Pinpoint the cell where the given text exists, returning its (X, Y) midpoint coordinate. 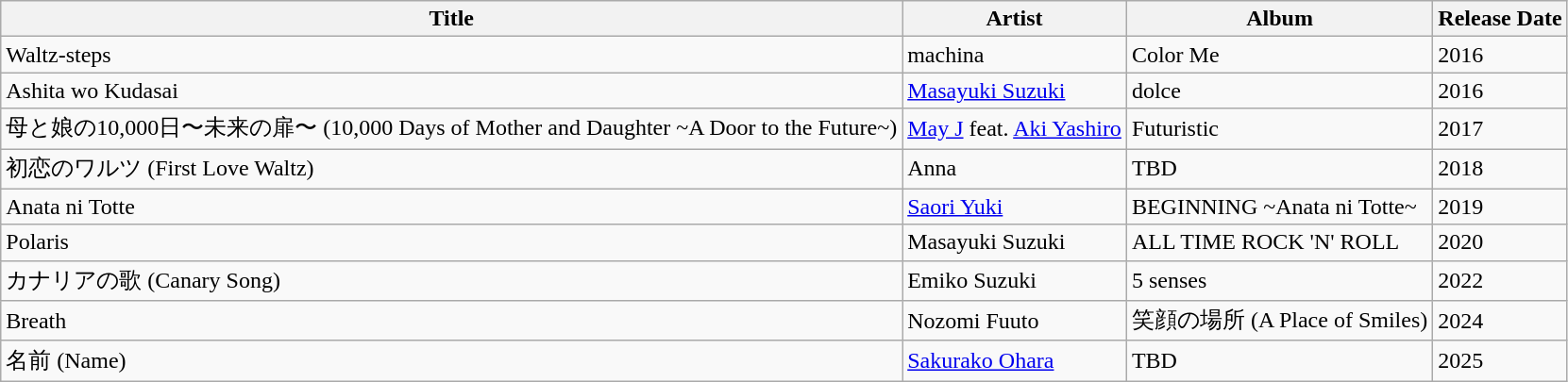
Emiko Suzuki (1015, 281)
dolce (1279, 91)
Anata ni Totte (451, 207)
名前 (Name) (451, 360)
Title (451, 19)
2019 (1500, 207)
Color Me (1279, 55)
2024 (1500, 321)
Release Date (1500, 19)
Waltz-steps (451, 55)
2017 (1500, 128)
machina (1015, 55)
Sakurako Ohara (1015, 360)
2018 (1500, 170)
Futuristic (1279, 128)
5 senses (1279, 281)
Ashita wo Kudasai (451, 91)
2022 (1500, 281)
初恋のワルツ (First Love Waltz) (451, 170)
2025 (1500, 360)
母と娘の10,000日〜未来の扉〜 (10,000 Days of Mother and Daughter ~A Door to the Future~) (451, 128)
笑顔の場所 (A Place of Smiles) (1279, 321)
Nozomi Fuuto (1015, 321)
May J feat. Aki Yashiro (1015, 128)
Breath (451, 321)
Album (1279, 19)
Artist (1015, 19)
Anna (1015, 170)
カナリアの歌 (Canary Song) (451, 281)
Polaris (451, 242)
ALL TIME ROCK 'N' ROLL (1279, 242)
Saori Yuki (1015, 207)
2020 (1500, 242)
BEGINNING ~Anata ni Totte~ (1279, 207)
